Output the (x, y) coordinate of the center of the cell containing the given text.  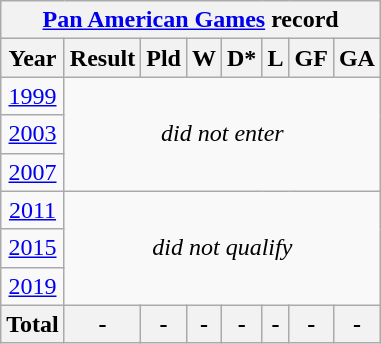
W (204, 58)
1999 (33, 96)
did not qualify (222, 248)
GF (311, 58)
D* (242, 58)
2003 (33, 134)
Total (33, 324)
2019 (33, 286)
GA (356, 58)
Year (33, 58)
Pan American Games record (191, 20)
Pld (164, 58)
2011 (33, 210)
2007 (33, 172)
did not enter (222, 134)
L (276, 58)
Result (102, 58)
2015 (33, 248)
